Return the [x, y] coordinate for the center point of the cell that contains the specified text.  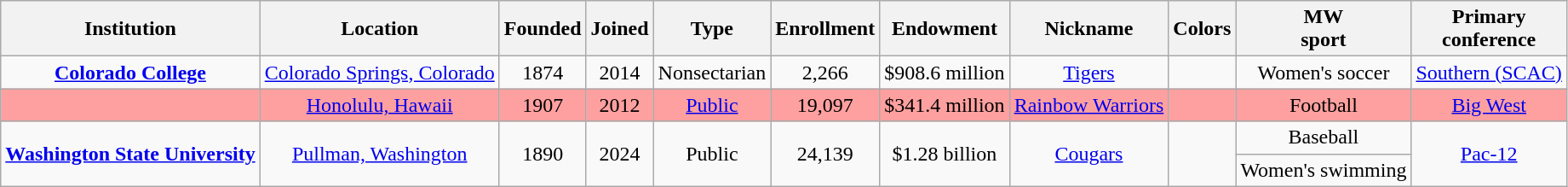
$1.28 billion [945, 154]
Women's swimming [1324, 170]
Southern (SCAC) [1489, 73]
Honolulu, Hawaii [380, 105]
Location [380, 29]
Baseball [1324, 137]
2014 [620, 73]
Primaryconference [1489, 29]
2,266 [825, 73]
Colorado College [130, 73]
Pullman, Washington [380, 154]
MWsport [1324, 29]
Cougars [1088, 154]
$341.4 million [945, 105]
Joined [620, 29]
Nickname [1088, 29]
Rainbow Warriors [1088, 105]
Big West [1489, 105]
Type [712, 29]
19,097 [825, 105]
Institution [130, 29]
Colors [1203, 29]
Founded [543, 29]
2012 [620, 105]
24,139 [825, 154]
1907 [543, 105]
Nonsectarian [712, 73]
Endowment [945, 29]
Colorado Springs, Colorado [380, 73]
1890 [543, 154]
Football [1324, 105]
Washington State University [130, 154]
Enrollment [825, 29]
1874 [543, 73]
Women's soccer [1324, 73]
Pac-12 [1489, 154]
2024 [620, 154]
$908.6 million [945, 73]
Tigers [1088, 73]
